Detect which cell encompasses the target text, then output its [x, y] center coordinate. 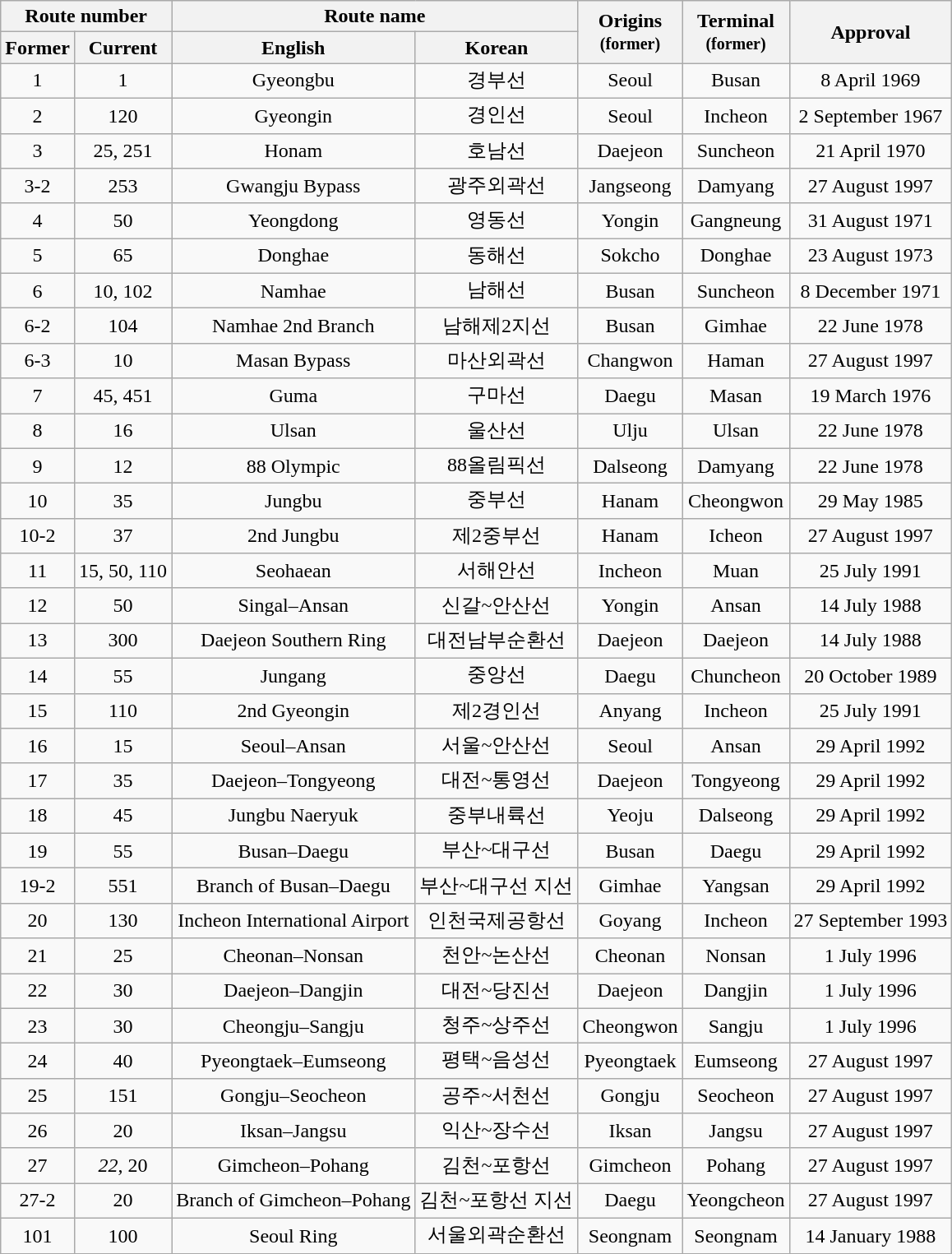
청주~상주선 [497, 1026]
Tongyeong [736, 781]
17 [38, 781]
Busan–Daegu [293, 850]
중부선 [497, 502]
Seocheon [736, 1095]
Route name [375, 16]
253 [122, 186]
21 [38, 956]
37 [122, 536]
Yeongcheon [736, 1201]
중부내륙선 [497, 816]
Gimcheon [630, 1166]
2nd Jungbu [293, 536]
Yangsan [736, 886]
15, 50, 110 [122, 571]
Daejeon–Tongyeong [293, 781]
Guma [293, 396]
Pohang [736, 1166]
Approval [871, 32]
19 March 1976 [871, 396]
Haman [736, 360]
구마선 [497, 396]
Cheongju–Sangju [293, 1026]
Ulju [630, 431]
Former [38, 48]
104 [122, 326]
25, 251 [122, 151]
29 May 1985 [871, 502]
8 December 1971 [871, 291]
88올림픽선 [497, 465]
영동선 [497, 220]
Sangju [736, 1026]
Jangsu [736, 1131]
김천~포항선 [497, 1166]
151 [122, 1095]
5 [38, 257]
서해안선 [497, 571]
Daejeon Southern Ring [293, 641]
신갈~안산선 [497, 605]
Nonsan [736, 956]
서울외곽순환선 [497, 1235]
제2중부선 [497, 536]
14 [38, 676]
인천국제공항선 [497, 921]
Dangjin [736, 992]
Singal–Ansan [293, 605]
남해선 [497, 291]
Branch of Busan–Daegu [293, 886]
Cheonan–Nonsan [293, 956]
6-3 [38, 360]
45 [122, 816]
101 [38, 1235]
Origins(former) [630, 32]
부산~대구선 [497, 850]
2nd Gyeongin [293, 710]
Gongju–Seocheon [293, 1095]
Honam [293, 151]
6 [38, 291]
마산외곽선 [497, 360]
4 [38, 220]
27 September 1993 [871, 921]
Sokcho [630, 257]
Gyeongbu [293, 81]
경부선 [497, 81]
남해제2지선 [497, 326]
Chuncheon [736, 676]
Gongju [630, 1095]
3 [38, 151]
Namhae [293, 291]
24 [38, 1061]
Masan Bypass [293, 360]
호남선 [497, 151]
10-2 [38, 536]
3-2 [38, 186]
9 [38, 465]
31 August 1971 [871, 220]
Gangneung [736, 220]
23 [38, 1026]
제2경인선 [497, 710]
14 January 1988 [871, 1235]
Changwon [630, 360]
Iksan–Jangsu [293, 1131]
경인선 [497, 115]
10, 102 [122, 291]
65 [122, 257]
Seoul–Ansan [293, 747]
Route number [86, 16]
27 [38, 1166]
88 Olympic [293, 465]
21 April 1970 [871, 151]
Jangseong [630, 186]
Iksan [630, 1131]
Cheonan [630, 956]
Gimcheon–Pohang [293, 1166]
평택~음성선 [497, 1061]
100 [122, 1235]
13 [38, 641]
18 [38, 816]
22 [38, 992]
Gwangju Bypass [293, 186]
Pyeongtaek [630, 1061]
Seoul Ring [293, 1235]
대전~당진선 [497, 992]
Branch of Gimcheon–Pohang [293, 1201]
2 [38, 115]
11 [38, 571]
천안~논산선 [497, 956]
Jungbu Naeryuk [293, 816]
Namhae 2nd Branch [293, 326]
7 [38, 396]
551 [122, 886]
익산~장수선 [497, 1131]
Daejeon–Dangjin [293, 992]
Yeoju [630, 816]
120 [122, 115]
27-2 [38, 1201]
동해선 [497, 257]
김천~포항선 지선 [497, 1201]
Gyeongin [293, 115]
Goyang [630, 921]
8 [38, 431]
Icheon [736, 536]
19-2 [38, 886]
울산선 [497, 431]
Masan [736, 396]
6-2 [38, 326]
20 October 1989 [871, 676]
40 [122, 1061]
광주외곽선 [497, 186]
Muan [736, 571]
45, 451 [122, 396]
English [293, 48]
130 [122, 921]
Terminal(former) [736, 32]
300 [122, 641]
공주~서천선 [497, 1095]
19 [38, 850]
110 [122, 710]
Yeongdong [293, 220]
Current [122, 48]
Pyeongtaek–Eumseong [293, 1061]
2 September 1967 [871, 115]
Anyang [630, 710]
Eumseong [736, 1061]
대전~통영선 [497, 781]
Jungang [293, 676]
Korean [497, 48]
26 [38, 1131]
Jungbu [293, 502]
서울~안산선 [497, 747]
8 April 1969 [871, 81]
Incheon International Airport [293, 921]
대전남부순환선 [497, 641]
22, 20 [122, 1166]
23 August 1973 [871, 257]
부산~대구선 지선 [497, 886]
Seohaean [293, 571]
중앙선 [497, 676]
